Detect which cell encompasses the target text, then output its (x, y) center coordinate. 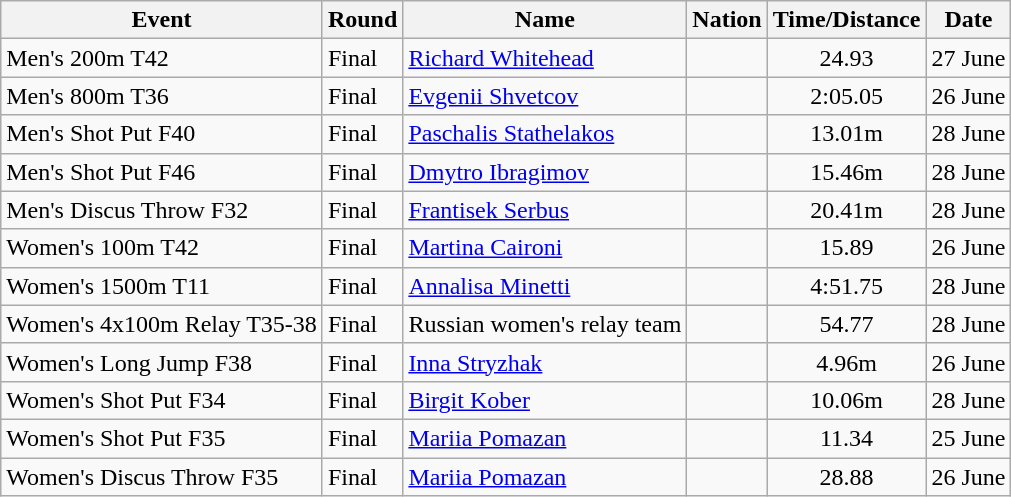
Men's 200m T42 (162, 58)
Men's Shot Put F46 (162, 172)
Frantisek Serbus (545, 210)
24.93 (846, 58)
Men's 800m T36 (162, 96)
Martina Caironi (545, 248)
Birgit Kober (545, 400)
Richard Whitehead (545, 58)
13.01m (846, 134)
Inna Stryzhak (545, 362)
15.89 (846, 248)
Men's Shot Put F40 (162, 134)
Date (968, 20)
4.96m (846, 362)
Women's Shot Put F34 (162, 400)
Dmytro Ibragimov (545, 172)
Round (362, 20)
Evgenii Shvetcov (545, 96)
Nation (727, 20)
Paschalis Stathelakos (545, 134)
Russian women's relay team (545, 324)
20.41m (846, 210)
15.46m (846, 172)
Name (545, 20)
Women's 1500m T11 (162, 286)
Women's 4x100m Relay T35-38 (162, 324)
Women's Discus Throw F35 (162, 477)
10.06m (846, 400)
Women's Shot Put F35 (162, 438)
Women's Long Jump F38 (162, 362)
2:05.05 (846, 96)
Women's 100m T42 (162, 248)
27 June (968, 58)
Men's Discus Throw F32 (162, 210)
4:51.75 (846, 286)
Event (162, 20)
25 June (968, 438)
28.88 (846, 477)
11.34 (846, 438)
Time/Distance (846, 20)
Annalisa Minetti (545, 286)
54.77 (846, 324)
